Locate the cell with the specified text and output its (X, Y) center coordinate. 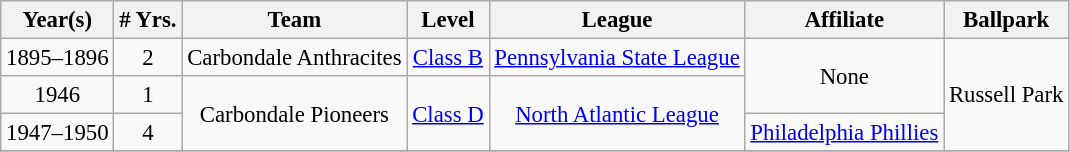
Carbondale Pioneers (294, 114)
League (617, 20)
1947–1950 (58, 133)
1895–1896 (58, 58)
Year(s) (58, 20)
Class D (448, 114)
2 (148, 58)
Affiliate (844, 20)
Russell Park (1006, 96)
Philadelphia Phillies (844, 133)
Ballpark (1006, 20)
Level (448, 20)
Team (294, 20)
# Yrs. (148, 20)
Carbondale Anthracites (294, 58)
4 (148, 133)
None (844, 76)
North Atlantic League (617, 114)
Pennsylvania State League (617, 58)
1946 (58, 95)
Class B (448, 58)
1 (148, 95)
